Pinpoint the cell where the given text exists, returning its [x, y] midpoint coordinate. 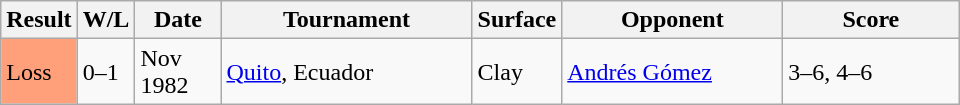
W/L [106, 20]
0–1 [106, 72]
Clay [517, 72]
Quito, Ecuador [346, 72]
Tournament [346, 20]
Score [871, 20]
Date [178, 20]
Nov 1982 [178, 72]
Opponent [672, 20]
Result [39, 20]
Loss [39, 72]
3–6, 4–6 [871, 72]
Surface [517, 20]
Andrés Gómez [672, 72]
